Scan for the cell matching the given text and deliver its (X, Y) coordinate at center. 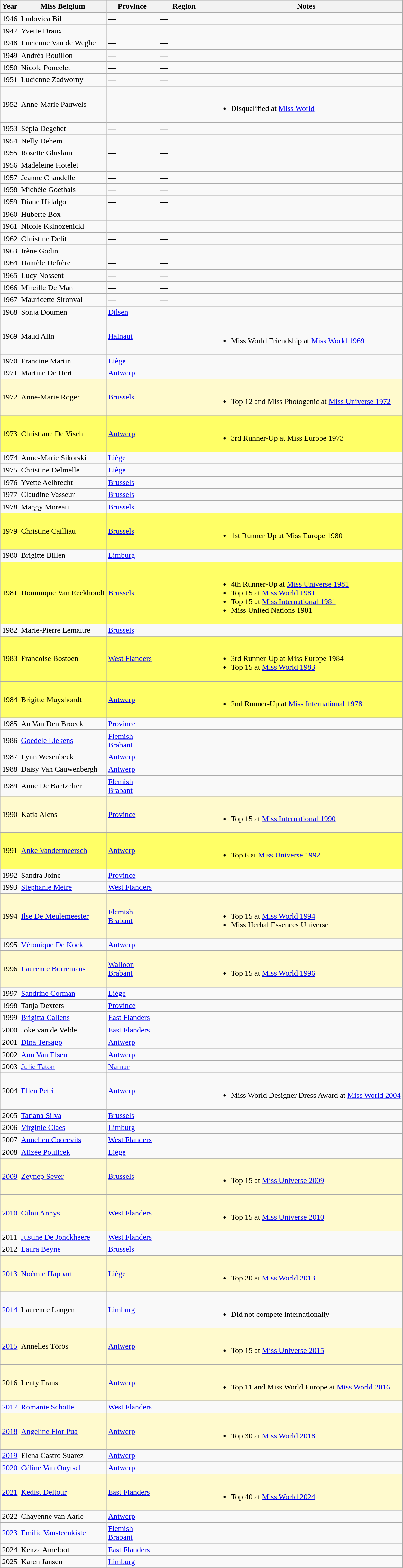
Brigitte Muyshondt (63, 699)
Romanie Schotte (63, 1407)
Brigitta Callens (63, 1018)
Lynn Wesenbeek (63, 757)
1993 (10, 887)
1994 (10, 916)
1992 (10, 875)
Did not compete internationally (306, 1310)
Lucienne Zadworny (63, 80)
1968 (10, 312)
2018 (10, 1431)
1983 (10, 659)
Goedele Liekens (63, 740)
Justine De Jonckheere (63, 1237)
1947 (10, 31)
1988 (10, 769)
Miss World Designer Dress Award at Miss World 2004 (306, 1091)
Mireille De Man (63, 288)
Notes (306, 6)
Julie Taton (63, 1067)
2008 (10, 1152)
1976 (10, 482)
4th Runner-Up at Miss Universe 1981Top 15 at Miss World 1981Top 15 at Miss International 1981Miss United Nations 1981 (306, 593)
Annelien Coorevits (63, 1140)
Irène Godin (63, 251)
Jeanne Chandelle (63, 177)
Angeline Flor Pua (63, 1431)
Top 15 at Miss Universe 2010 (306, 1213)
Ellen Petri (63, 1091)
Huberte Box (63, 214)
2006 (10, 1128)
Christiane De Visch (63, 434)
Brigitte Billen (63, 555)
Cilou Annys (63, 1213)
Sonja Doumen (63, 312)
Anne-Marie Pauwels (63, 104)
1970 (10, 361)
2016 (10, 1382)
1964 (10, 263)
1952 (10, 104)
Disqualified at Miss World (306, 104)
Chayenne van Aarle (63, 1517)
1985 (10, 724)
Sandrine Corman (63, 993)
2022 (10, 1517)
2023 (10, 1533)
Lucienne Van de Weghe (63, 43)
Alizée Poulicek (63, 1152)
1996 (10, 969)
Lucy Nossent (63, 275)
1958 (10, 190)
Miss World Friendship at Miss World 1969 (306, 336)
Dominique Van Eeckhoudt (63, 593)
2012 (10, 1249)
1980 (10, 555)
Top 40 at Miss World 2024 (306, 1492)
Daisy Van Cauwenbergh (63, 769)
Stephanie Meire (63, 887)
1978 (10, 507)
Francoise Bostoen (63, 659)
Top 6 at Miss Universe 1992 (306, 851)
1959 (10, 202)
Sandra Joine (63, 875)
Diane Hidalgo (63, 202)
Lenty Frans (63, 1382)
Ann Van Elsen (63, 1054)
1948 (10, 43)
Yvette Aelbrecht (63, 482)
Katia Alens (63, 814)
1991 (10, 851)
1953 (10, 128)
Claudine Vasseur (63, 495)
1965 (10, 275)
1954 (10, 141)
Anne De Baetzelier (63, 785)
Nicole Ksinozenicki (63, 226)
1963 (10, 251)
3rd Runner-Up at Miss Europe 1973 (306, 434)
Maud Alin (63, 336)
Elena Castro Suarez (63, 1455)
2024 (10, 1550)
Maggy Moreau (63, 507)
Dilsen (132, 312)
Top 15 at Miss International 1990 (306, 814)
2020 (10, 1468)
Anke Vandermeersch (63, 851)
Mauricette Sironval (63, 300)
1956 (10, 165)
Céline Van Ouytsel (63, 1468)
Virginie Claes (63, 1128)
2014 (10, 1310)
1981 (10, 593)
2025 (10, 1562)
1973 (10, 434)
Kedist Deltour (63, 1492)
Nicole Poncelet (63, 68)
Madeleine Hotelet (63, 165)
1957 (10, 177)
Hainaut (132, 336)
Miss Belgium (63, 6)
Namur (132, 1067)
1987 (10, 757)
Tanja Dexters (63, 1005)
2019 (10, 1455)
Ilse De Meulemeester (63, 916)
1967 (10, 300)
1971 (10, 373)
1951 (10, 80)
Top 15 at Miss World 1994Miss Herbal Essences Universe (306, 916)
Martine De Hert (63, 373)
1984 (10, 699)
1955 (10, 153)
Andréa Bouillon (63, 55)
1962 (10, 239)
Top 30 at Miss World 2018 (306, 1431)
Top 12 and Miss Photogenic at Miss Universe 1972 (306, 397)
1997 (10, 993)
1986 (10, 740)
Emilie Vansteenkiste (63, 1533)
2000 (10, 1030)
2010 (10, 1213)
Christine Delmelle (63, 470)
1969 (10, 336)
3rd Runner-Up at Miss Europe 1984Top 15 at Miss World 1983 (306, 659)
1998 (10, 1005)
Anne-Marie Roger (63, 397)
1982 (10, 630)
Walloon Brabant (132, 969)
Marie-Pierre Lemaître (63, 630)
Kenza Ameloot (63, 1550)
2001 (10, 1042)
2007 (10, 1140)
Laura Beyne (63, 1249)
1975 (10, 470)
1946 (10, 19)
1979 (10, 531)
2021 (10, 1492)
Annelies Törös (63, 1346)
Laurence Langen (63, 1310)
Yvette Draux (63, 31)
Karen Jansen (63, 1562)
Zeynep Sever (63, 1177)
2011 (10, 1237)
Christine Cailliau (63, 531)
2002 (10, 1054)
2003 (10, 1067)
1990 (10, 814)
1949 (10, 55)
2015 (10, 1346)
Danièle Defrère (63, 263)
Top 15 at Miss World 1996 (306, 969)
Top 11 and Miss World Europe at Miss World 2016 (306, 1382)
An Van Den Broeck (63, 724)
2013 (10, 1274)
Véronique De Kock (63, 945)
Dina Tersago (63, 1042)
Top 15 at Miss Universe 2009 (306, 1177)
Region (184, 6)
Tatiana Silva (63, 1115)
1972 (10, 397)
1st Runner-Up at Miss Europe 1980 (306, 531)
Anne-Marie Sikorski (63, 458)
Top 15 at Miss Universe 2015 (306, 1346)
1950 (10, 68)
Ludovica Bil (63, 19)
2005 (10, 1115)
1999 (10, 1018)
Laurence Borremans (63, 969)
Nelly Dehem (63, 141)
Francine Martin (63, 361)
1977 (10, 495)
1995 (10, 945)
1974 (10, 458)
1961 (10, 226)
Year (10, 6)
Sépia Degehet (63, 128)
Rosette Ghislain (63, 153)
2009 (10, 1177)
Noémie Happart (63, 1274)
2nd Runner-Up at Miss International 1978 (306, 699)
Michèle Goethals (63, 190)
1966 (10, 288)
Top 20 at Miss World 2013 (306, 1274)
Joke van de Velde (63, 1030)
2004 (10, 1091)
2017 (10, 1407)
Christine Delit (63, 239)
1960 (10, 214)
1989 (10, 785)
